Return the [X, Y] coordinate for the center point of the cell that contains the specified text.  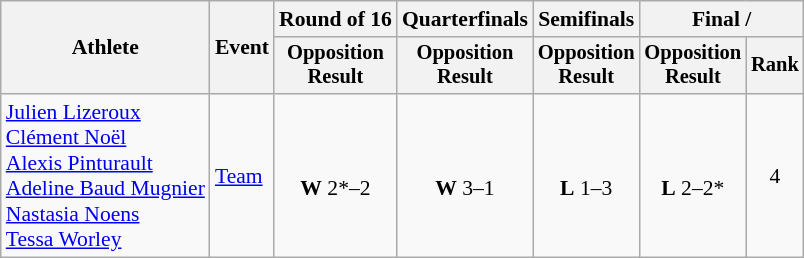
Athlete [106, 48]
Rank [775, 66]
Final / [722, 19]
Round of 16 [336, 19]
4 [775, 176]
W 3–1 [465, 176]
W 2*–2 [336, 176]
Julien LizerouxClément NoëlAlexis PinturaultAdeline Baud MugnierNastasia NoensTessa Worley [106, 176]
Team [242, 176]
L 2–2* [694, 176]
Event [242, 48]
Quarterfinals [465, 19]
Semifinals [586, 19]
L 1–3 [586, 176]
